Locate the cell with the specified text and output its (X, Y) center coordinate. 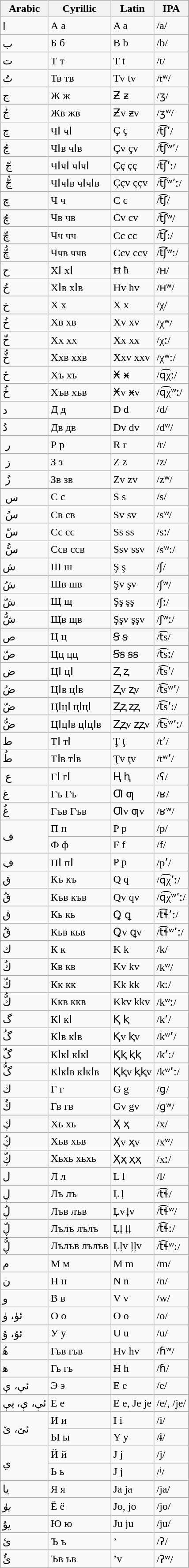
Ƶv ƶv (132, 113)
/q͡χʷː/ (171, 393)
Qv qv (132, 897)
‌ سُ (25, 515)
E e, Je je (132, 1403)
Цц цц (79, 654)
ڃُ (25, 148)
/t͡s/ (171, 637)
/ɡʷ/ (171, 1107)
Щв щв (79, 619)
څُ (25, 393)
Ƶ ƶ (132, 96)
/ɨ/ (171, 1437)
Q q (132, 879)
Хх хх (79, 340)
Хьхь хьхь (79, 1159)
Ꞩ ꞩ (132, 637)
/ɦ/ (171, 1368)
ئې، ې، يې (25, 1403)
Ⱪⱪv ⱪⱪv (132, 1072)
ﻫ (25, 1368)
ЧӀчӀв чӀчӀв (79, 183)
/ʜ/ (171, 270)
ك (25, 950)
Xxv xxv (132, 357)
/t/ (171, 61)
Şş şş (132, 602)
/tʷʼ/ (171, 759)
/a/ (171, 26)
‌ ز (25, 462)
/t͡ʃʼ/ (171, 131)
‌ ڃُّ (25, 183)
Хъв хъв (79, 393)
Гь гь (79, 1368)
غ (25, 794)
Кьв кьв (79, 932)
Ꝗ ꝗ (132, 915)
ڮُ (25, 1141)
Ссв ссв (79, 550)
Зв зв (79, 479)
/t͡sʼ/ (171, 672)
/n/ (171, 1281)
КӀкӀ кӀкӀ (79, 1054)
ХӀ хӀ (79, 270)
/o/ (171, 1316)
ڸُ (25, 1211)
/x/ (171, 1124)
Лъ лъ (79, 1194)
/ʒʷ/ (171, 113)
/ʒ/ (171, 96)
يۇ (25, 1524)
څ (25, 375)
/ɦʷ/ (171, 1351)
/t͡sʷʼ/ (171, 689)
Ⱬ ⱬ (132, 672)
/q͡χʷʼː/ (171, 897)
جُ (25, 113)
Tv tv (132, 79)
Kkv kkv (132, 1002)
Ꞩꞩ ꞩꞩ (132, 654)
Ⱬv ⱬv (132, 689)
Й й (79, 1454)
ئۈ، ۈ (25, 1316)
/ʁ/ (171, 794)
Ӿv ӿv (132, 393)
/j/ (171, 1454)
/t͡ʃʼː/ (171, 165)
/xː/ (171, 1159)
Жв жв (79, 113)
ЧӀчӀ чӀчӀ (79, 165)
/ʃʷ/ (171, 584)
ي (25, 1463)
ن (25, 1281)
/ʕ/ (171, 776)
ئ (25, 1542)
ЦӀцӀ цӀцӀ (79, 707)
/χː/ (171, 340)
Т т (79, 61)
ڣ (25, 862)
/ʃʷː/ (171, 619)
شُ (25, 584)
Къв къв (79, 897)
Jo, jo (132, 1507)
ڨ (25, 915)
Z z (132, 462)
‌ زُ (25, 479)
/kʷ/ (171, 967)
Хь хь (79, 1124)
/xʷ/ (171, 1141)
يا (25, 1489)
/kː/ (171, 984)
Ꝗv ꝗv (132, 932)
Sv sv (132, 515)
КӀкӀв кӀкӀв (79, 1072)
Къ къ (79, 879)
Н н (79, 1281)
/t͡sʼː/ (171, 707)
/z/ (171, 462)
Ⱬⱬ ⱬⱬ (132, 707)
Xx xx (132, 340)
ئُ (25, 1559)
КӀ кӀ (79, 1019)
/ja/ (171, 1489)
ج (25, 96)
ڮّ (25, 1159)
/t͡ʃ/ (171, 200)
Cv cv (132, 218)
ف (25, 837)
يۈ (25, 1507)
Ş ş (132, 567)
ГӀ гӀ (79, 776)
Гв гв (79, 1107)
K k (132, 950)
/ju/ (171, 1524)
Ççv ççv (132, 183)
Ъ ъ (79, 1542)
ЧӀв чӀв (79, 148)
/sː/ (171, 532)
Е е (79, 1403)
Лълъ лълъ (79, 1229)
Ļ ļ (132, 1194)
/u/ (171, 1333)
حُ (25, 288)
Latin (132, 9)
Ƣ ƣ (132, 794)
ڸ (25, 1194)
Ss ss (132, 532)
/e/ (171, 1386)
Лъв лъв (79, 1211)
ضُّ (25, 724)
/t͡ʃʷʼ/ (171, 148)
В в (79, 1299)
/kʼ/ (171, 1019)
Ҳҳ ҳҳ (132, 1159)
/ʁʷ/ (171, 811)
شُّ (25, 619)
كُ (25, 967)
И и (79, 1420)
گُ (25, 1037)
Ç ç (132, 131)
Ħv ħv (132, 288)
Hv hv (132, 1351)
چُ (25, 218)
Ţv ţv (132, 759)
ئۇ، ۇ (25, 1333)
/ʃ/ (171, 567)
/ɡ/ (171, 1089)
Л л (79, 1176)
قُ (25, 897)
Кк кк (79, 984)
‌ سُّ (25, 550)
گُّ (25, 1072)
ش (25, 567)
Ь ь (79, 1471)
ح (25, 270)
П п (79, 828)
/jo/ (171, 1507)
B b (132, 43)
Ккв ккв (79, 1002)
Ļļ ļļ (132, 1229)
Ӿ ӿ (132, 375)
Ⱪ ⱪ (132, 1019)
/t͡ʃʷː/ (171, 253)
/ʔ/ (171, 1542)
شّ (25, 602)
Ⱪⱪ ⱪⱪ (132, 1054)
/t͡ɬ/ (171, 1194)
H h (132, 1368)
ТӀ тӀ (79, 741)
IPA (171, 9)
Y y (132, 1437)
/kʷʼ/ (171, 1037)
ڸُّ (25, 1246)
ЦӀ цӀ (79, 672)
Гъ Гъ (79, 794)
/kʷʼː/ (171, 1072)
/s/ (171, 497)
كّ (25, 984)
د (25, 410)
/p/ (171, 828)
‌ سّ (25, 532)
ڬ (25, 1089)
/t͡ɬʷʼː/ (171, 932)
Çv çv (132, 148)
ب (25, 43)
‌ ع (25, 776)
/χ/ (171, 305)
M m (132, 1264)
Ⱨ ⱨ (132, 776)
‌ ڃّ (25, 165)
F f (132, 845)
ت (25, 61)
D d (132, 410)
V v (132, 1299)
/tʷ/ (171, 79)
Kk kk (132, 984)
صّ (25, 654)
Гьв гьв (79, 1351)
Э э (79, 1386)
Ххв ххв (79, 357)
Ё ё (79, 1507)
چّ (25, 236)
ڬُ (25, 1107)
Р р (79, 445)
I i (132, 1420)
Хъ хъ (79, 375)
U u (132, 1333)
Ⱬⱬv ⱬⱬv (132, 724)
N n (132, 1281)
م (25, 1264)
ЦӀв цӀв (79, 689)
Ju ju (132, 1524)
А а (79, 26)
/t͡ɬʷː/ (171, 1246)
/ʜʷ/ (171, 288)
КӀв кӀв (79, 1037)
Д д (79, 410)
S s (132, 497)
Ţ ţ (132, 741)
/t͡ʃʷ/ (171, 218)
Ф ф (79, 845)
ХӀв хӀв (79, 288)
/sʷ/ (171, 515)
С с (79, 497)
ЦӀцӀв цӀцӀв (79, 724)
/pʼ/ (171, 862)
Чв чв (79, 218)
Хьв хьв (79, 1141)
М м (79, 1264)
Zv zv (132, 479)
Arabic (25, 9)
Ш ш (79, 567)
Ъв ъв (79, 1559)
Ҳv ҳv (132, 1141)
و (25, 1299)
/t͡ɬʷ/ (171, 1211)
ڸّ (25, 1229)
/kʷː/ (171, 1002)
Şv şv (132, 584)
Ц ц (79, 637)
R r (132, 445)
ПӀ пӀ (79, 862)
У у (79, 1333)
ق (25, 879)
/χʷ/ (171, 322)
Şşv şşv (132, 619)
/w/ (171, 1299)
Ⱪv ⱪv (132, 1037)
E e (132, 1386)
Дв дв (79, 427)
Ļv ļv (132, 1211)
З з (79, 462)
/f/ (171, 845)
چ (25, 200)
تُ (25, 79)
ڃ (25, 131)
خّ (25, 340)
Ļļv ļļv (132, 1246)
Г г (79, 1089)
/tʼ/ (171, 741)
X x (132, 305)
/q͡χː/ (171, 375)
/ʔʷ/ (171, 1559)
Dv dv (132, 427)
‌ س (25, 497)
Щ щ (79, 602)
L l (132, 1176)
ئې، ې (25, 1386)
Кь кь (79, 915)
Шв шв (79, 584)
Ƣv ƣv (132, 811)
/kʼː/ (171, 1054)
/q͡χʼː/ (171, 879)
Х х (79, 305)
Çç çç (132, 165)
/t͡ʃː/ (171, 236)
Kv kv (132, 967)
/sʷː/ (171, 550)
ئێ، ێ (25, 1429)
/d/ (171, 410)
ﻫُ (25, 1351)
О о (79, 1316)
ا (25, 26)
/t͡sː/ (171, 654)
Я я (79, 1489)
چُّ (25, 253)
Ssv ssv (132, 550)
G g (132, 1089)
ڨُ (25, 932)
Ccv ccv (132, 253)
Б б (79, 43)
ضّ (25, 707)
К к (79, 950)
/ʲ/ (171, 1471)
Сс сс (79, 532)
ضُ (25, 689)
ТӀв тӀв (79, 759)
Гъв Гъв (79, 811)
Чч чч (79, 236)
Ю ю (79, 1524)
دُ (25, 427)
/t͡ɬː/ (171, 1229)
خُّ (25, 357)
ڮ (25, 1124)
‌ ر (25, 445)
ط (25, 741)
Cc cc (132, 236)
Ж ж (79, 96)
Ҳ ҳ (132, 1124)
Xv xv (132, 322)
Лълъв лълъв (79, 1246)
/e/, /je/ (171, 1403)
خُ (25, 322)
ص (25, 637)
/r/ (171, 445)
/t͡ʃʷʼː/ (171, 183)
طُ (25, 759)
Gv gv (132, 1107)
Ħ ħ (132, 270)
ЧӀ чӀ (79, 131)
Ч ч (79, 200)
T t (132, 61)
C c (132, 200)
/i/ (171, 1420)
Cyrillic (79, 9)
Тв тв (79, 79)
گ (25, 1019)
/dʷ/ (171, 427)
/t͡ɬʼː/ (171, 915)
/k/ (171, 950)
Кв кв (79, 967)
’v (132, 1559)
/χʷː/ (171, 357)
ل (25, 1176)
ض (25, 672)
Хв хв (79, 322)
Ja ja (132, 1489)
Св св (79, 515)
/ʃː/ (171, 602)
/t͡sʷʼː/ (171, 724)
خ (25, 305)
كُّ (25, 1002)
گّ (25, 1054)
’ (132, 1542)
/l/ (171, 1176)
/m/ (171, 1264)
/b/ (171, 43)
Ы ы (79, 1437)
O o (132, 1316)
Ччв ччв (79, 253)
A a (132, 26)
غُ (25, 811)
/zʷ/ (171, 479)
